Pinpoint the cell where the given text exists, returning its (x, y) midpoint coordinate. 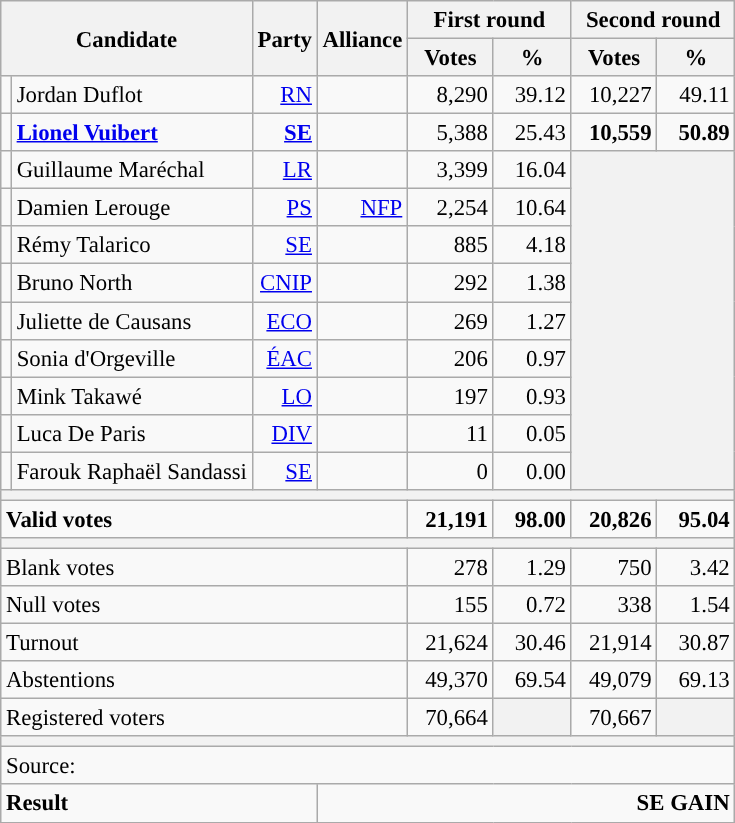
885 (451, 245)
278 (451, 567)
Candidate (127, 38)
CNIP (284, 283)
21,624 (451, 643)
Sonia d'Orgeville (132, 358)
10,227 (614, 95)
LO (284, 396)
5,388 (451, 133)
269 (451, 321)
Abstentions (204, 680)
2,254 (451, 208)
Damien Lerouge (132, 208)
SE GAIN (526, 804)
0.00 (532, 471)
Mink Takawé (132, 396)
70,664 (451, 718)
49,370 (451, 680)
Jordan Duflot (132, 95)
20,826 (614, 519)
197 (451, 396)
ÉAC (284, 358)
First round (490, 20)
PS (284, 208)
206 (451, 358)
Alliance (362, 38)
Farouk Raphaël Sandassi (132, 471)
49,079 (614, 680)
Valid votes (204, 519)
8,290 (451, 95)
1.54 (696, 605)
69.54 (532, 680)
25.43 (532, 133)
0.05 (532, 433)
1.29 (532, 567)
Lionel Vuibert (132, 133)
1.38 (532, 283)
1.27 (532, 321)
21,914 (614, 643)
10,559 (614, 133)
50.89 (696, 133)
LR (284, 170)
ECO (284, 321)
70,667 (614, 718)
155 (451, 605)
0.72 (532, 605)
11 (451, 433)
Blank votes (204, 567)
Guillaume Maréchal (132, 170)
0.93 (532, 396)
292 (451, 283)
10.64 (532, 208)
49.11 (696, 95)
30.87 (696, 643)
30.46 (532, 643)
Rémy Talarico (132, 245)
Registered voters (204, 718)
Result (159, 804)
Source: (368, 766)
Luca De Paris (132, 433)
16.04 (532, 170)
750 (614, 567)
0 (451, 471)
Juliette de Causans (132, 321)
DIV (284, 433)
21,191 (451, 519)
RN (284, 95)
Null votes (204, 605)
3,399 (451, 170)
338 (614, 605)
39.12 (532, 95)
95.04 (696, 519)
98.00 (532, 519)
4.18 (532, 245)
69.13 (696, 680)
Turnout (204, 643)
Bruno North (132, 283)
Second round (653, 20)
3.42 (696, 567)
NFP (362, 208)
0.97 (532, 358)
Party (284, 38)
